Identify which cell holds the provided text, then report its [x, y] central coordinate. 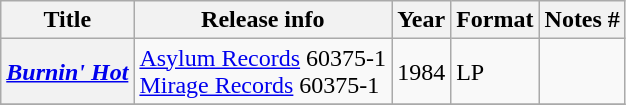
LP [495, 72]
Format [495, 20]
1984 [422, 72]
Asylum Records 60375-1Mirage Records 60375-1 [263, 72]
Year [422, 20]
Burnin' Hot [68, 72]
Title [68, 20]
Release info [263, 20]
Notes # [582, 20]
